For the text-containing cell, return its midpoint in [X, Y] coordinate format. 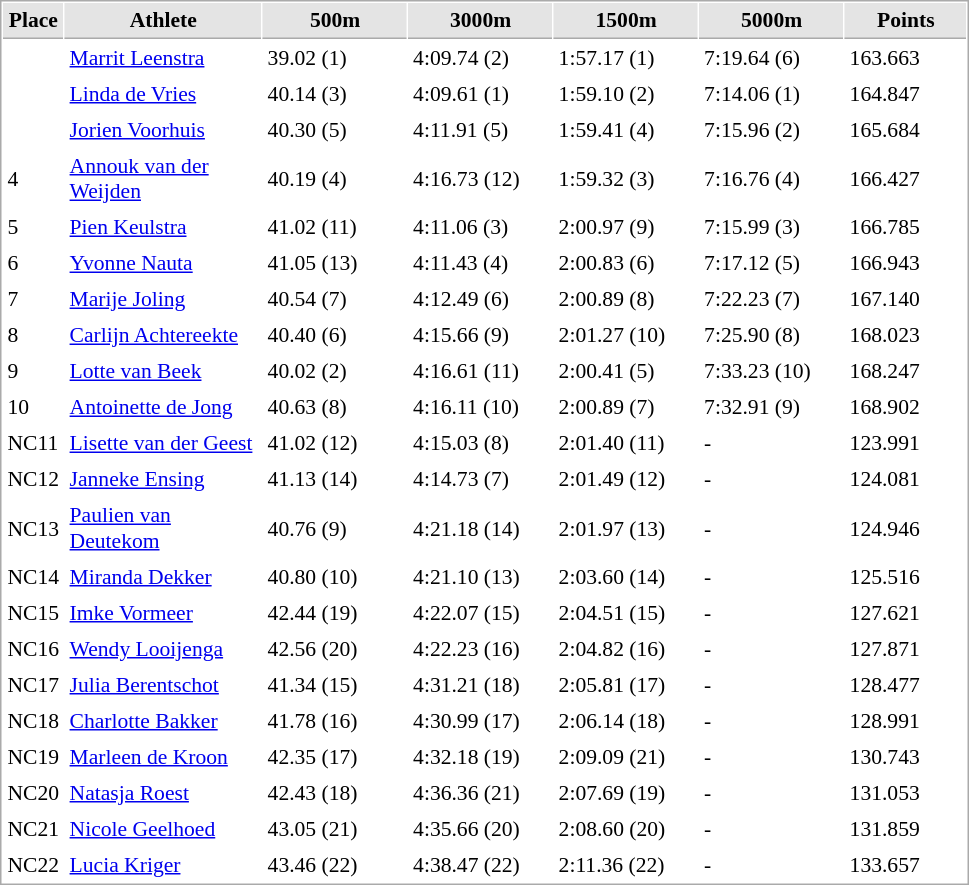
43.46 (22) [335, 865]
40.40 (6) [335, 335]
3000m [481, 21]
NC18 [34, 721]
4 [34, 178]
500m [335, 21]
40.54 (7) [335, 299]
1500m [626, 21]
41.05 (13) [335, 263]
6 [34, 263]
9 [34, 371]
4:11.91 (5) [481, 129]
2:07.69 (19) [626, 793]
42.56 (20) [335, 649]
40.30 (5) [335, 129]
128.477 [906, 685]
42.35 (17) [335, 757]
7:19.64 (6) [772, 57]
Linda de Vries [163, 93]
Natasja Roest [163, 793]
Charlotte Bakker [163, 721]
41.13 (14) [335, 479]
NC15 [34, 613]
166.943 [906, 263]
Janneke Ensing [163, 479]
NC14 [34, 577]
Pien Keulstra [163, 227]
2:03.60 (14) [626, 577]
168.247 [906, 371]
4:16.73 (12) [481, 178]
4:15.03 (8) [481, 443]
133.657 [906, 865]
4:16.61 (11) [481, 371]
Carlijn Achtereekte [163, 335]
168.023 [906, 335]
39.02 (1) [335, 57]
127.621 [906, 613]
166.427 [906, 178]
128.991 [906, 721]
5 [34, 227]
Miranda Dekker [163, 577]
2:01.49 (12) [626, 479]
165.684 [906, 129]
NC21 [34, 829]
127.871 [906, 649]
4:35.66 (20) [481, 829]
7:33.23 (10) [772, 371]
40.80 (10) [335, 577]
NC17 [34, 685]
NC20 [34, 793]
41.02 (12) [335, 443]
2:06.14 (18) [626, 721]
40.14 (3) [335, 93]
4:21.10 (13) [481, 577]
2:04.51 (15) [626, 613]
1:59.41 (4) [626, 129]
1:57.17 (1) [626, 57]
2:00.89 (8) [626, 299]
163.663 [906, 57]
4:22.23 (16) [481, 649]
41.34 (15) [335, 685]
2:00.83 (6) [626, 263]
7:17.12 (5) [772, 263]
Athlete [163, 21]
40.19 (4) [335, 178]
131.053 [906, 793]
7:16.76 (4) [772, 178]
4:32.18 (19) [481, 757]
1:59.10 (2) [626, 93]
Lucia Kriger [163, 865]
42.44 (19) [335, 613]
7:32.91 (9) [772, 407]
10 [34, 407]
NC22 [34, 865]
2:00.89 (7) [626, 407]
NC11 [34, 443]
124.946 [906, 528]
167.140 [906, 299]
2:09.09 (21) [626, 757]
124.081 [906, 479]
4:09.61 (1) [481, 93]
41.78 (16) [335, 721]
Place [34, 21]
4:16.11 (10) [481, 407]
8 [34, 335]
166.785 [906, 227]
Wendy Looijenga [163, 649]
Jorien Voorhuis [163, 129]
2:00.41 (5) [626, 371]
4:14.73 (7) [481, 479]
4:09.74 (2) [481, 57]
125.516 [906, 577]
NC16 [34, 649]
Points [906, 21]
7:15.96 (2) [772, 129]
4:21.18 (14) [481, 528]
NC12 [34, 479]
4:31.21 (18) [481, 685]
4:38.47 (22) [481, 865]
4:11.06 (3) [481, 227]
Imke Vormeer [163, 613]
2:01.27 (10) [626, 335]
7:14.06 (1) [772, 93]
2:08.60 (20) [626, 829]
Marrit Leenstra [163, 57]
Nicole Geelhoed [163, 829]
4:12.49 (6) [481, 299]
2:01.40 (11) [626, 443]
7:25.90 (8) [772, 335]
NC19 [34, 757]
40.02 (2) [335, 371]
40.63 (8) [335, 407]
2:11.36 (22) [626, 865]
4:22.07 (15) [481, 613]
7 [34, 299]
168.902 [906, 407]
2:01.97 (13) [626, 528]
123.991 [906, 443]
Antoinette de Jong [163, 407]
1:59.32 (3) [626, 178]
Paulien van Deutekom [163, 528]
Lotte van Beek [163, 371]
Marije Joling [163, 299]
2:04.82 (16) [626, 649]
130.743 [906, 757]
4:30.99 (17) [481, 721]
43.05 (21) [335, 829]
164.847 [906, 93]
Annouk van der Weijden [163, 178]
2:05.81 (17) [626, 685]
4:11.43 (4) [481, 263]
131.859 [906, 829]
2:00.97 (9) [626, 227]
42.43 (18) [335, 793]
5000m [772, 21]
40.76 (9) [335, 528]
4:15.66 (9) [481, 335]
Marleen de Kroon [163, 757]
NC13 [34, 528]
Lisette van der Geest [163, 443]
7:22.23 (7) [772, 299]
4:36.36 (21) [481, 793]
Julia Berentschot [163, 685]
Yvonne Nauta [163, 263]
7:15.99 (3) [772, 227]
41.02 (11) [335, 227]
